Output the (X, Y) coordinate of the center of the cell containing the given text.  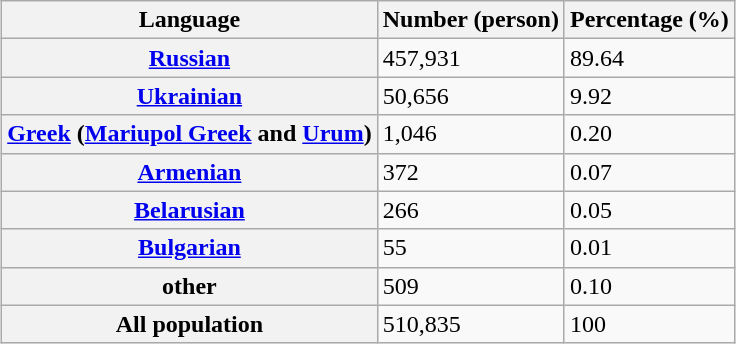
55 (470, 248)
50,656 (470, 96)
509 (470, 286)
Ukrainian (190, 96)
Language (190, 20)
1,046 (470, 134)
All population (190, 324)
Greek (Mariupol Greek and Urum) (190, 134)
other (190, 286)
Bulgarian (190, 248)
372 (470, 172)
266 (470, 210)
89.64 (649, 58)
9.92 (649, 96)
Number (person) (470, 20)
457,931 (470, 58)
0.10 (649, 286)
0.20 (649, 134)
Percentage (%) (649, 20)
0.07 (649, 172)
510,835 (470, 324)
Russian (190, 58)
0.01 (649, 248)
100 (649, 324)
0.05 (649, 210)
Belarusian (190, 210)
Armenian (190, 172)
